Provide the (X, Y) coordinate of the cell's center where the given text is located.  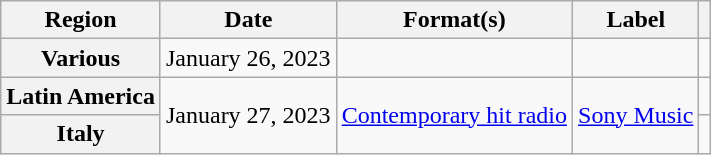
Contemporary hit radio (454, 115)
Various (81, 58)
Region (81, 20)
January 26, 2023 (248, 58)
Format(s) (454, 20)
Date (248, 20)
Latin America (81, 96)
Sony Music (636, 115)
Label (636, 20)
January 27, 2023 (248, 115)
Italy (81, 134)
